Find where the given text appears and provide that cell's center as (x, y) coordinate. 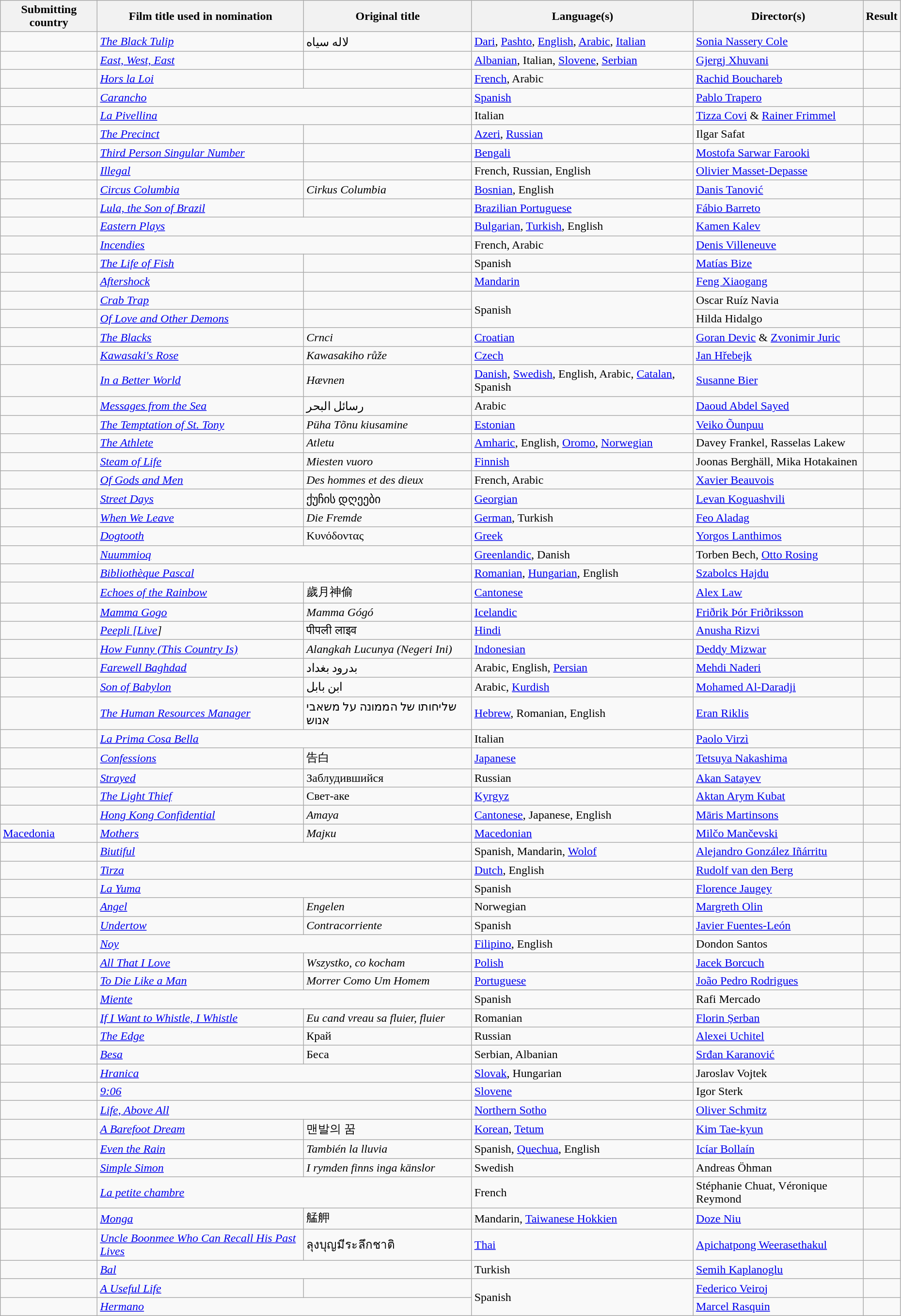
Engelen (388, 907)
Crnci (388, 337)
Circus Columbia (201, 190)
Miente (285, 999)
Even the Rain (201, 1149)
Akan Satayev (778, 778)
Mostofa Sarwar Farooki (778, 153)
맨발의 꿈 (388, 1129)
Romanian (583, 1017)
ลุงบุญมีระลึกชาติ (388, 1245)
Kawasakiho růže (388, 355)
Romanian, Hungarian, English (583, 573)
When We Leave (201, 518)
Danis Tanović (778, 190)
Portuguese (583, 981)
The Athlete (201, 443)
Greek (583, 536)
Javier Fuentes-León (778, 925)
Spanish, Quechua, English (583, 1149)
Simple Simon (201, 1168)
ابن بابل (388, 687)
Wszystko, co kocham (388, 962)
Of Gods and Men (201, 480)
Hævnen (388, 380)
Hong Kong Confidential (201, 815)
Srđan Karanović (778, 1055)
The Blacks (201, 337)
Confessions (201, 758)
Sonia Nassery Cole (778, 42)
艋舺 (388, 1219)
Rafi Mercado (778, 999)
Strayed (201, 778)
How Funny (This Country Is) (201, 649)
Northern Sotho (583, 1110)
Bengali (583, 153)
पीपली लाइव (388, 631)
Czech (583, 355)
Hermano (285, 1306)
Cantonese (583, 592)
Mandarin (583, 282)
Hilda Hidalgo (778, 318)
The Temptation of St. Tony (201, 425)
Peepli [Live] (201, 631)
Margreth Olin (778, 907)
Eastern Plays (285, 226)
Arabic, English, Persian (583, 668)
Of Love and Other Demons (201, 318)
Macedonia (49, 833)
Feng Xiaogang (778, 282)
The Light Thief (201, 796)
9:06 (285, 1092)
Tetsuya Nakashima (778, 758)
Florence Jaugey (778, 888)
Farewell Baghdad (201, 668)
Slovak, Hungarian (583, 1073)
Undertow (201, 925)
Monga (201, 1219)
Original title (388, 16)
Denis Villeneuve (778, 245)
Stéphanie Chuat, Véronique Reymond (778, 1192)
Danish, Swedish, English, Arabic, Catalan, Spanish (583, 380)
Finnish (583, 461)
لاله سیاه (388, 42)
Беса (388, 1055)
Doze Niu (778, 1219)
Friðrik Þór Friðriksson (778, 612)
Hors la Loi (201, 79)
The Black Tulip (201, 42)
The Life of Fish (201, 263)
Mothers (201, 833)
Rachid Bouchareb (778, 79)
Illegal (201, 171)
Icelandic (583, 612)
Submitting country (49, 16)
Oscar Ruíz Navia (778, 300)
Dari, Pashto, English, Arabic, Italian (583, 42)
Tirza (285, 870)
Cantonese, Japanese, English (583, 815)
Bulgarian, Turkish, English (583, 226)
The Edge (201, 1036)
Torben Bech, Otto Rosing (778, 555)
Miesten vuoro (388, 461)
Besa (201, 1055)
Jacek Borcuch (778, 962)
Kamen Kalev (778, 226)
Federico Veiroj (778, 1288)
The Human Resources Manager (201, 713)
Noy (285, 944)
歲月神偷 (388, 592)
Apichatpong Weerasethakul (778, 1245)
Director(s) (778, 16)
بدرود بغداد (388, 668)
Marcel Rasquin (778, 1306)
Arabic, Kurdish (583, 687)
Life, Above All (285, 1110)
Atletu (388, 443)
Jan Hřebejk (778, 355)
Greenlandic, Danish (583, 555)
Semih Kaplanoglu (778, 1269)
Incendies (285, 245)
Thai (583, 1245)
Bibliothèque Pascal (285, 573)
Echoes of the Rainbow (201, 592)
Aktan Arym Kubat (778, 796)
Norwegian (583, 907)
French, Russian, English (583, 171)
Yorgos Lanthimos (778, 536)
I rymden finns inga känslor (388, 1168)
Kim Tae-kyun (778, 1129)
告白 (388, 758)
Davey Frankel, Rasselas Lakew (778, 443)
Serbian, Albanian (583, 1055)
Mandarin, Taiwanese Hokkien (583, 1219)
Mamma Gógó (388, 612)
João Pedro Rodrigues (778, 981)
Mohamed Al-Daradji (778, 687)
Kyrgyz (583, 796)
A Useful Life (201, 1288)
Pablo Trapero (778, 97)
También la lluvia (388, 1149)
Turkish (583, 1269)
Albanian, Italian, Slovene, Serbian (583, 60)
Matías Bize (778, 263)
Eran Riklis (778, 713)
A Barefoot Dream (201, 1129)
Cirkus Columbia (388, 190)
Levan Koguashvili (778, 499)
Hranica (285, 1073)
Māris Martinsons (778, 815)
If I Want to Whistle, I Whistle (201, 1017)
Brazilian Portuguese (583, 208)
East, West, East (201, 60)
Bosnian, English (583, 190)
Amharic, English, Oromo, Norwegian (583, 443)
Κυνόδοντας (388, 536)
Des hommes et des dieux (388, 480)
Свет-аке (388, 796)
Rudolf van den Berg (778, 870)
Край (388, 1036)
Die Fremde (388, 518)
Arabic (583, 406)
Alexei Uchitel (778, 1036)
Steam of Life (201, 461)
La petite chambre (285, 1192)
Eu cand vreau sa fluier, fluier (388, 1017)
Mamma Gogo (201, 612)
Japanese (583, 758)
French (583, 1192)
In a Better World (201, 380)
Uncle Boonmee Who Can Recall His Past Lives (201, 1245)
Angel (201, 907)
Hindi (583, 631)
To Die Like a Man (201, 981)
Swedish (583, 1168)
Son of Babylon (201, 687)
Azeri, Russian (583, 134)
Dutch, English (583, 870)
Feo Aladag (778, 518)
Crab Trap (201, 300)
Indonesian (583, 649)
Filipino, English (583, 944)
Aftershock (201, 282)
Film title used in nomination (201, 16)
Paolo Virzì (778, 739)
Alangkah Lucunya (Negeri Ini) (388, 649)
German, Turkish (583, 518)
Biutiful (285, 852)
Joonas Berghäll, Mika Hotakainen (778, 461)
La Yuma (285, 888)
Street Days (201, 499)
Püha Tõnu kiusamine (388, 425)
Alex Law (778, 592)
Contracorriente (388, 925)
Nuummioq (285, 555)
Result (882, 16)
Messages from the Sea (201, 406)
Amaya (388, 815)
Anusha Rizvi (778, 631)
Croatian (583, 337)
Dogtooth (201, 536)
Milčo Mančevski (778, 833)
Lula, the Son of Brazil (201, 208)
Mehdi Naderi (778, 668)
La Pivellina (285, 116)
Susanne Bier (778, 380)
Ilgar Safat (778, 134)
Macedonian (583, 833)
ქუჩის დღეები (388, 499)
Szabolcs Hajdu (778, 573)
Tizza Covi & Rainer Frimmel (778, 116)
Dondon Santos (778, 944)
Slovene (583, 1092)
The Precinct (201, 134)
Hebrew, Romanian, English (583, 713)
Morrer Como Um Homem (388, 981)
Florin Șerban (778, 1017)
Andreas Öhman (778, 1168)
Kawasaki's Rose (201, 355)
Deddy Mizwar (778, 649)
La Prima Cosa Bella (285, 739)
Polish (583, 962)
שליחותו של הממונה על משאבי אנוש (388, 713)
Gjergj Xhuvani (778, 60)
Spanish, Mandarin, Wolof (583, 852)
Veiko Õunpuu (778, 425)
Daoud Abdel Sayed (778, 406)
Мајки (388, 833)
Icíar Bollaín (778, 1149)
Xavier Beauvois (778, 480)
Igor Sterk (778, 1092)
Carancho (285, 97)
Georgian (583, 499)
Заблудившийся (388, 778)
Goran Devic & Zvonimir Juric (778, 337)
All That I Love (201, 962)
Alejandro González Iñárritu (778, 852)
Third Person Singular Number (201, 153)
Estonian (583, 425)
Korean, Tetum (583, 1129)
رسائل البحر (388, 406)
Bal (285, 1269)
Olivier Masset-Depasse (778, 171)
Jaroslav Vojtek (778, 1073)
Fábio Barreto (778, 208)
Language(s) (583, 16)
Oliver Schmitz (778, 1110)
